From the cell containing the given text, extract its center point as (X, Y) coordinate. 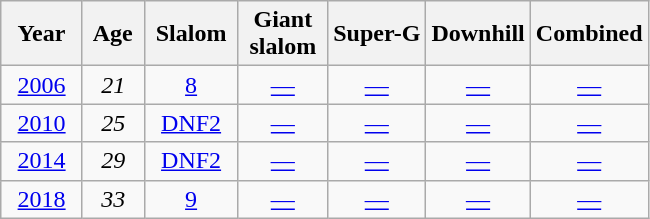
Downhill (478, 34)
2010 (42, 123)
Giant slalom (283, 34)
8 (191, 85)
Combined (589, 34)
2018 (42, 199)
Slalom (191, 34)
25 (113, 123)
2014 (42, 161)
Year (42, 34)
Super-G (377, 34)
29 (113, 161)
21 (113, 85)
9 (191, 199)
Age (113, 34)
33 (113, 199)
2006 (42, 85)
